Return (X, Y) of the center of cell containing provided text 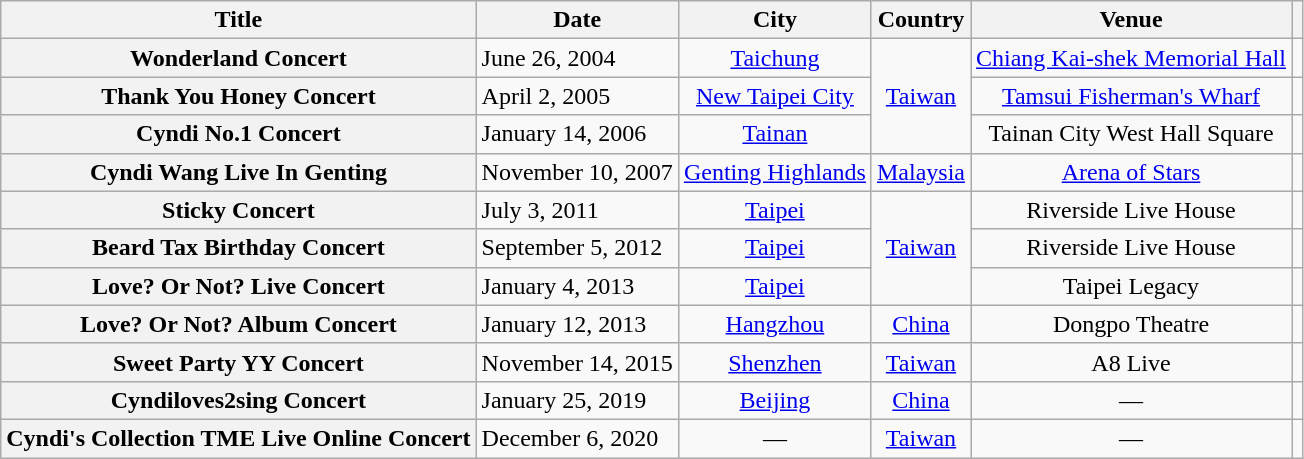
Malaysia (920, 172)
Hangzhou (774, 324)
January 14, 2006 (577, 134)
Arena of Stars (1130, 172)
November 14, 2015 (577, 362)
Cyndi Wang Live In Genting (238, 172)
Taichung (774, 58)
Tamsui Fisherman's Wharf (1130, 96)
Sticky Concert (238, 210)
Sweet Party YY Concert (238, 362)
Tainan City West Hall Square (1130, 134)
Title (238, 20)
Taipei Legacy (1130, 286)
Cyndiloves2sing Concert (238, 400)
Thank You Honey Concert (238, 96)
New Taipei City (774, 96)
Cyndi No.1 Concert (238, 134)
January 4, 2013 (577, 286)
Chiang Kai-shek Memorial Hall (1130, 58)
November 10, 2007 (577, 172)
September 5, 2012 (577, 248)
A8 Live (1130, 362)
January 12, 2013 (577, 324)
Wonderland Concert (238, 58)
April 2, 2005 (577, 96)
December 6, 2020 (577, 438)
Venue (1130, 20)
June 26, 2004 (577, 58)
January 25, 2019 (577, 400)
Date (577, 20)
Shenzhen (774, 362)
City (774, 20)
Love? Or Not? Live Concert (238, 286)
Beijing (774, 400)
Beard Tax Birthday Concert (238, 248)
Cyndi's Collection TME Live Online Concert (238, 438)
Tainan (774, 134)
July 3, 2011 (577, 210)
Dongpo Theatre (1130, 324)
Genting Highlands (774, 172)
Love? Or Not? Album Concert (238, 324)
Country (920, 20)
